Determine the (x, y) coordinate at the center of the cell enclosing the given text.  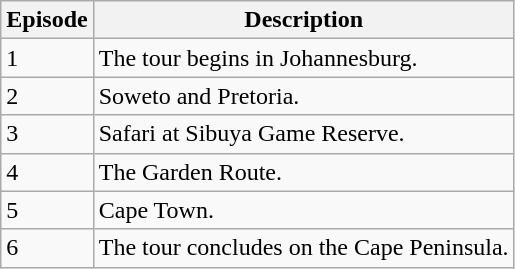
2 (47, 96)
4 (47, 172)
6 (47, 248)
Soweto and Pretoria. (304, 96)
Safari at Sibuya Game Reserve. (304, 134)
The Garden Route. (304, 172)
5 (47, 210)
Cape Town. (304, 210)
1 (47, 58)
The tour concludes on the Cape Peninsula. (304, 248)
Description (304, 20)
The tour begins in Johannesburg. (304, 58)
Episode (47, 20)
3 (47, 134)
